Return [X, Y] of the center of cell containing provided text 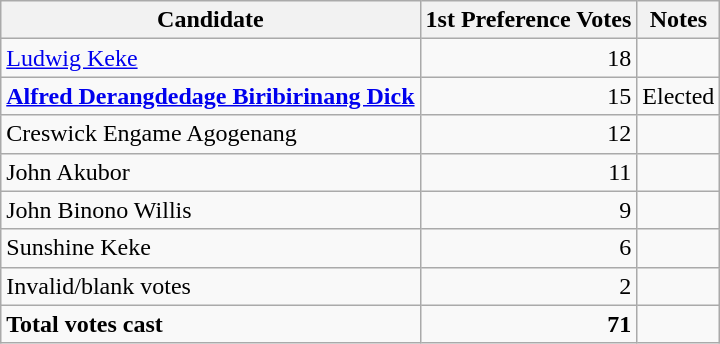
71 [528, 324]
2 [528, 286]
Alfred Derangdedage Biribirinang Dick [210, 96]
Total votes cast [210, 324]
1st Preference Votes [528, 20]
15 [528, 96]
9 [528, 210]
Notes [678, 20]
Creswick Engame Agogenang [210, 134]
18 [528, 58]
Invalid/blank votes [210, 286]
11 [528, 172]
John Akubor [210, 172]
Sunshine Keke [210, 248]
Candidate [210, 20]
Ludwig Keke [210, 58]
6 [528, 248]
Elected [678, 96]
John Binono Willis [210, 210]
12 [528, 134]
